Identify which cell holds the provided text, then report its [X, Y] central coordinate. 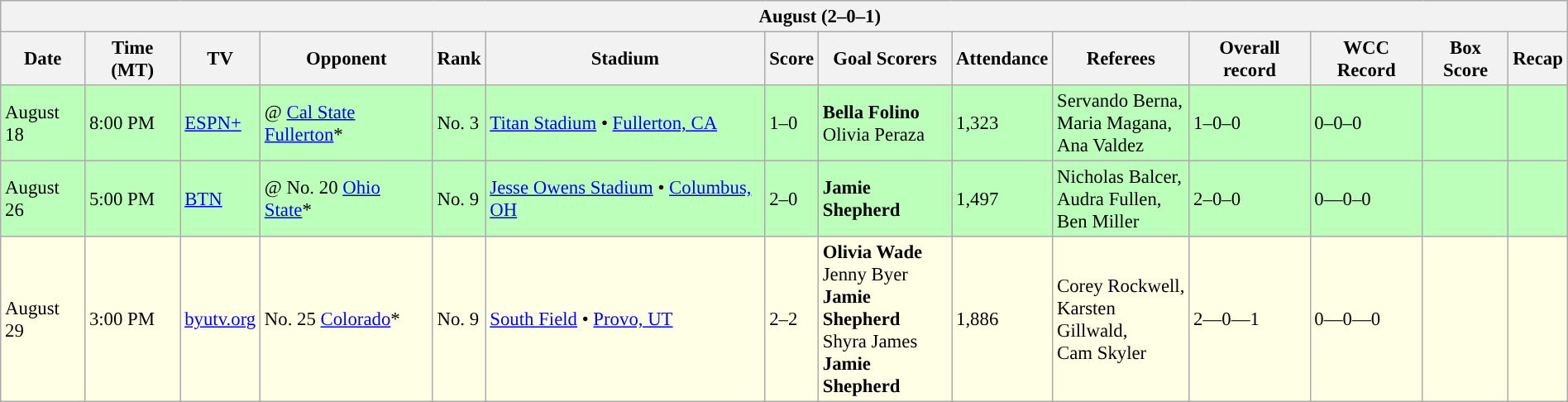
August 18 [43, 123]
No. 25 Colorado* [347, 319]
2–0 [792, 199]
Titan Stadium • Fullerton, CA [625, 123]
BTN [220, 199]
0—0–0 [1366, 199]
8:00 PM [132, 123]
Bella Folino Olivia Peraza [885, 123]
@ Cal State Fullerton* [347, 123]
South Field • Provo, UT [625, 319]
Servando Berna, Maria Magana, Ana Valdez [1121, 123]
2—0—1 [1250, 319]
Nicholas Balcer, Audra Fullen, Ben Miller [1121, 199]
byutv.org [220, 319]
5:00 PM [132, 199]
0—0—0 [1366, 319]
Corey Rockwell, Karsten Gillwald, Cam Skyler [1121, 319]
August 29 [43, 319]
2–0–0 [1250, 199]
Olivia Wade Jenny Byer Jamie Shepherd Shyra James Jamie Shepherd [885, 319]
Box Score [1465, 58]
2–2 [792, 319]
Time (MT) [132, 58]
1,497 [1002, 199]
1–0 [792, 123]
Goal Scorers [885, 58]
Referees [1121, 58]
ESPN+ [220, 123]
Recap [1538, 58]
Attendance [1002, 58]
TV [220, 58]
1–0–0 [1250, 123]
August (2–0–1) [784, 17]
Jesse Owens Stadium • Columbus, OH [625, 199]
WCC Record [1366, 58]
3:00 PM [132, 319]
1,323 [1002, 123]
Score [792, 58]
No. 3 [459, 123]
@ No. 20 Ohio State* [347, 199]
Stadium [625, 58]
0–0–0 [1366, 123]
Rank [459, 58]
Jamie Shepherd [885, 199]
Opponent [347, 58]
1,886 [1002, 319]
August 26 [43, 199]
Date [43, 58]
Overall record [1250, 58]
